Determine the (X, Y) coordinate at the center of the cell enclosing the given text.  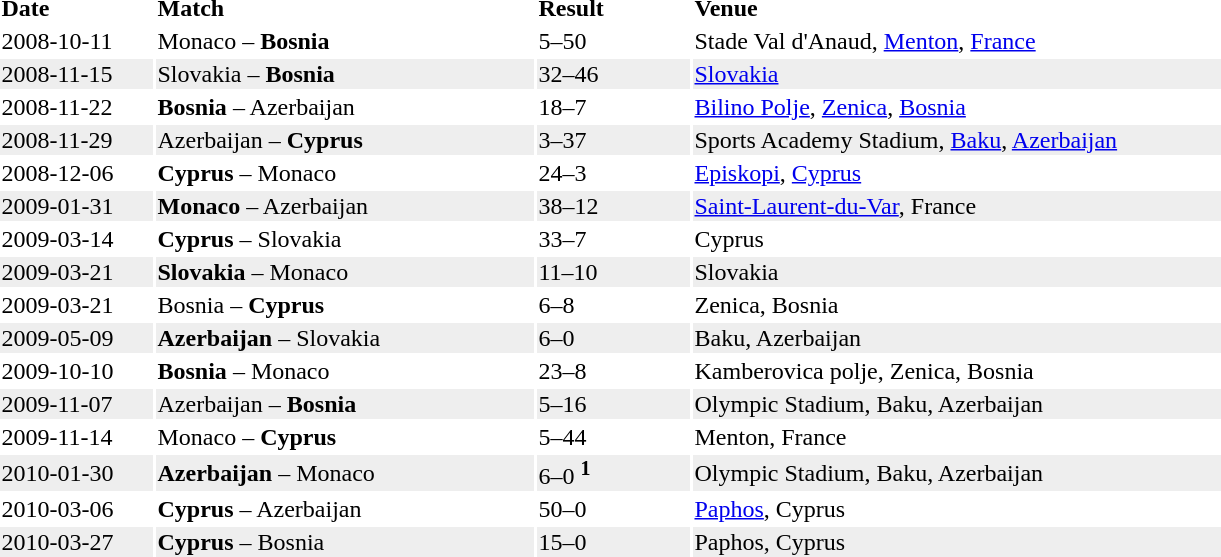
5–44 (614, 437)
Slovakia – Bosnia (345, 74)
Kamberovica polje, Zenica, Bosnia (957, 371)
2009-11-14 (76, 437)
Sports Academy Stadium, Baku, Azerbaijan (957, 140)
2008-11-15 (76, 74)
Episkopi, Cyprus (957, 173)
Cyprus – Bosnia (345, 542)
6–8 (614, 305)
6–0 (614, 338)
2008-10-11 (76, 41)
Zenica, Bosnia (957, 305)
50–0 (614, 509)
33–7 (614, 239)
Azerbaijan – Monaco (345, 473)
Azerbaijan – Slovakia (345, 338)
3–37 (614, 140)
2008-11-29 (76, 140)
Bosnia – Azerbaijan (345, 107)
2008-12-06 (76, 173)
Cyprus – Monaco (345, 173)
Cyprus (957, 239)
Saint-Laurent-du-Var, France (957, 206)
2010-01-30 (76, 473)
32–46 (614, 74)
Azerbaijan – Cyprus (345, 140)
2010-03-06 (76, 509)
Baku, Azerbaijan (957, 338)
Bosnia – Monaco (345, 371)
2009-01-31 (76, 206)
2009-03-14 (76, 239)
Monaco – Cyprus (345, 437)
Cyprus – Slovakia (345, 239)
2009-11-07 (76, 404)
2008-11-22 (76, 107)
Menton, France (957, 437)
2009-05-09 (76, 338)
18–7 (614, 107)
5–50 (614, 41)
5–16 (614, 404)
38–12 (614, 206)
Monaco – Azerbaijan (345, 206)
2009-10-10 (76, 371)
Azerbaijan – Bosnia (345, 404)
Monaco – Bosnia (345, 41)
Bilino Polje, Zenica, Bosnia (957, 107)
24–3 (614, 173)
23–8 (614, 371)
Cyprus – Azerbaijan (345, 509)
2010-03-27 (76, 542)
Stade Val d'Anaud, Menton, France (957, 41)
15–0 (614, 542)
Slovakia – Monaco (345, 272)
Bosnia – Cyprus (345, 305)
6–0 1 (614, 473)
11–10 (614, 272)
